Output the [x, y] coordinate of the center of the cell containing the given text.  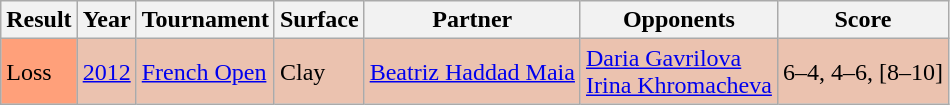
2012 [106, 72]
Loss [39, 72]
Partner [472, 20]
Score [862, 20]
Opponents [678, 20]
Result [39, 20]
Surface [319, 20]
Daria Gavrilova Irina Khromacheva [678, 72]
Beatriz Haddad Maia [472, 72]
Tournament [205, 20]
Year [106, 20]
6–4, 4–6, [8–10] [862, 72]
French Open [205, 72]
Clay [319, 72]
